Locate the cell with the specified text and output its [x, y] center coordinate. 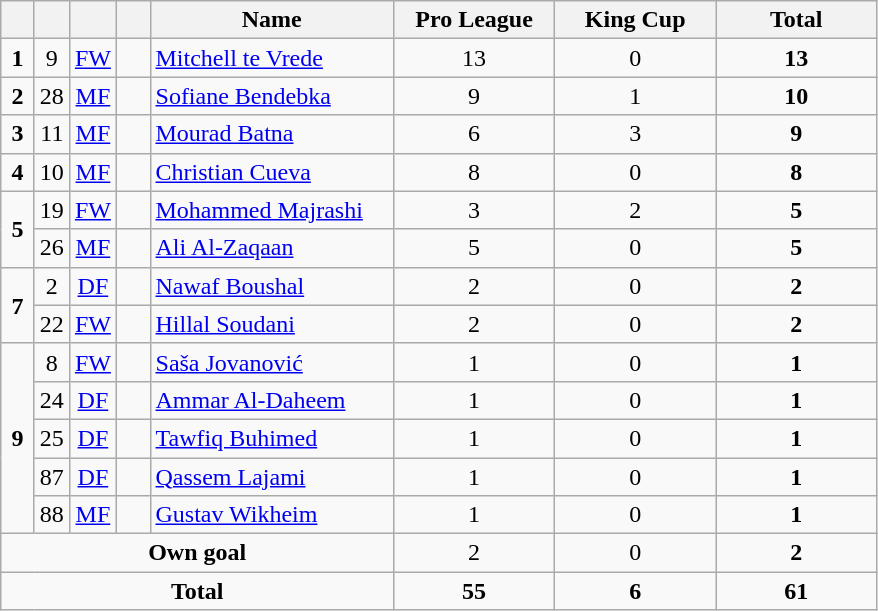
7 [18, 305]
King Cup [636, 20]
Christian Cueva [272, 172]
28 [52, 96]
11 [52, 134]
24 [52, 400]
Mitchell te Vrede [272, 58]
Hillal Soudani [272, 324]
Saša Jovanović [272, 362]
22 [52, 324]
26 [52, 248]
Name [272, 20]
Ali Al-Zaqaan [272, 248]
Ammar Al-Daheem [272, 400]
55 [474, 591]
88 [52, 515]
Own goal [198, 553]
61 [796, 591]
4 [18, 172]
Sofiane Bendebka [272, 96]
25 [52, 438]
87 [52, 477]
Tawfiq Buhimed [272, 438]
Mohammed Majrashi [272, 210]
19 [52, 210]
Qassem Lajami [272, 477]
Nawaf Boushal [272, 286]
Mourad Batna [272, 134]
Pro League [474, 20]
Gustav Wikheim [272, 515]
